Determine the (X, Y) coordinate at the center of the cell enclosing the given text.  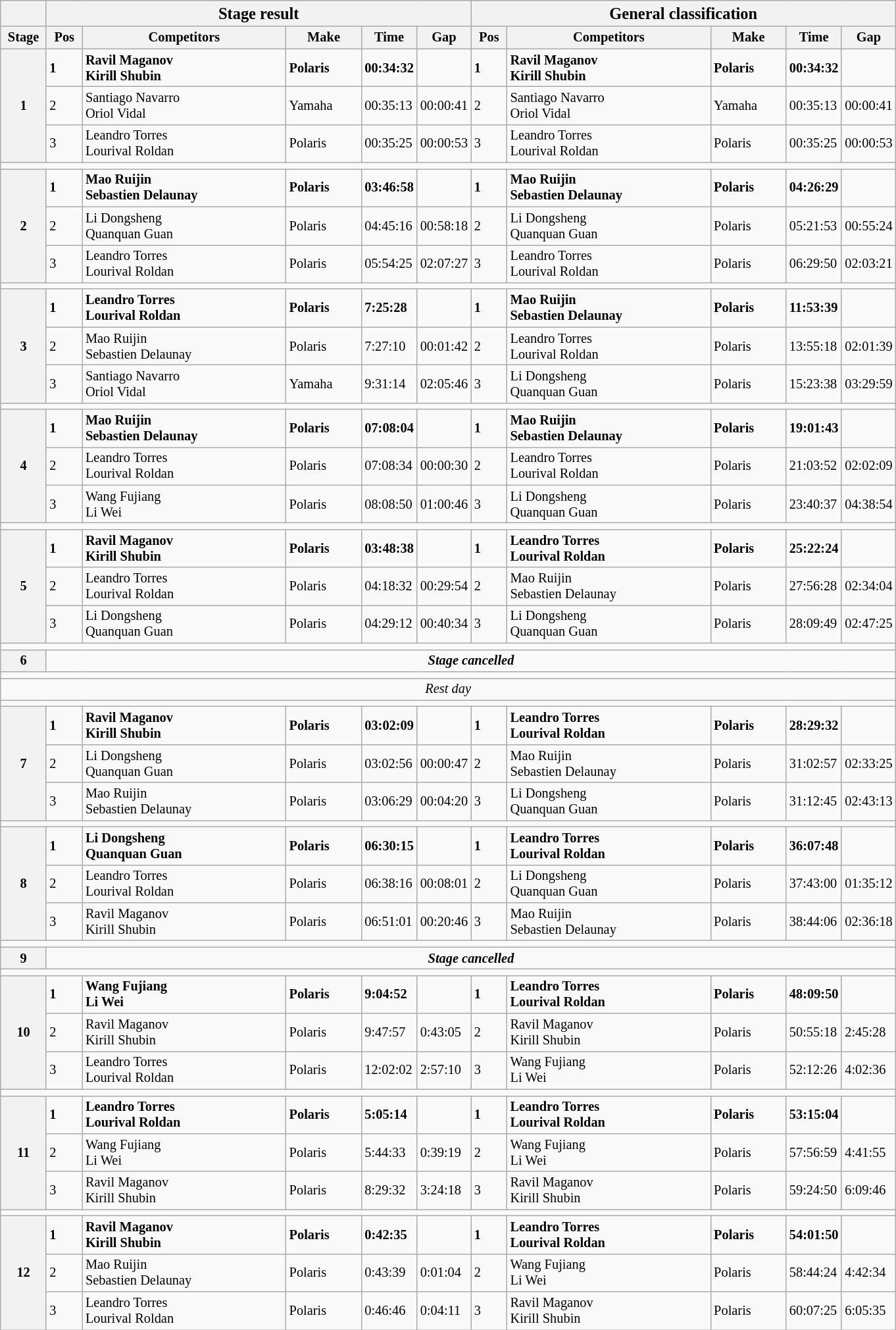
11 (24, 1153)
31:02:57 (814, 763)
05:21:53 (814, 226)
03:06:29 (389, 802)
7:27:10 (389, 346)
04:29:12 (389, 624)
38:44:06 (814, 921)
2:57:10 (444, 1070)
07:08:34 (389, 466)
06:29:50 (814, 264)
07:08:04 (389, 428)
00:00:30 (444, 466)
02:01:39 (868, 346)
6:09:46 (868, 1190)
0:43:05 (444, 1033)
58:44:24 (814, 1273)
6:05:35 (868, 1311)
7:25:28 (389, 308)
00:40:34 (444, 624)
37:43:00 (814, 884)
4:41:55 (868, 1152)
52:12:26 (814, 1070)
57:56:59 (814, 1152)
01:00:46 (444, 504)
02:03:21 (868, 264)
53:15:04 (814, 1115)
25:22:24 (814, 548)
0:42:35 (389, 1235)
9:31:14 (389, 384)
05:54:25 (389, 264)
00:29:54 (444, 586)
54:01:50 (814, 1235)
12 (24, 1273)
13:55:18 (814, 346)
00:04:20 (444, 802)
59:24:50 (814, 1190)
00:58:18 (444, 226)
01:35:12 (868, 884)
0:01:04 (444, 1273)
03:48:38 (389, 548)
04:38:54 (868, 504)
50:55:18 (814, 1033)
0:04:11 (444, 1311)
8:29:32 (389, 1190)
Stage result (259, 13)
4:02:36 (868, 1070)
3:24:18 (444, 1190)
21:03:52 (814, 466)
04:18:32 (389, 586)
00:00:47 (444, 763)
00:01:42 (444, 346)
Stage (24, 38)
60:07:25 (814, 1311)
03:02:09 (389, 725)
0:39:19 (444, 1152)
27:56:28 (814, 586)
36:07:48 (814, 846)
5 (24, 586)
02:07:27 (444, 264)
4 (24, 466)
11:53:39 (814, 308)
02:33:25 (868, 763)
48:09:50 (814, 994)
02:34:04 (868, 586)
5:05:14 (389, 1115)
28:09:49 (814, 624)
General classification (684, 13)
15:23:38 (814, 384)
03:02:56 (389, 763)
8 (24, 883)
10 (24, 1032)
4:42:34 (868, 1273)
08:08:50 (389, 504)
02:47:25 (868, 624)
04:45:16 (389, 226)
02:43:13 (868, 802)
03:29:59 (868, 384)
03:46:58 (389, 188)
06:38:16 (389, 884)
02:02:09 (868, 466)
0:46:46 (389, 1311)
00:55:24 (868, 226)
12:02:02 (389, 1070)
7 (24, 763)
9:47:57 (389, 1033)
04:26:29 (814, 188)
00:08:01 (444, 884)
23:40:37 (814, 504)
9 (24, 958)
Rest day (449, 689)
6 (24, 661)
02:36:18 (868, 921)
06:30:15 (389, 846)
31:12:45 (814, 802)
28:29:32 (814, 725)
02:05:46 (444, 384)
19:01:43 (814, 428)
00:20:46 (444, 921)
2:45:28 (868, 1033)
5:44:33 (389, 1152)
9:04:52 (389, 994)
06:51:01 (389, 921)
0:43:39 (389, 1273)
